Pinpoint the cell where the given text exists, returning its [X, Y] midpoint coordinate. 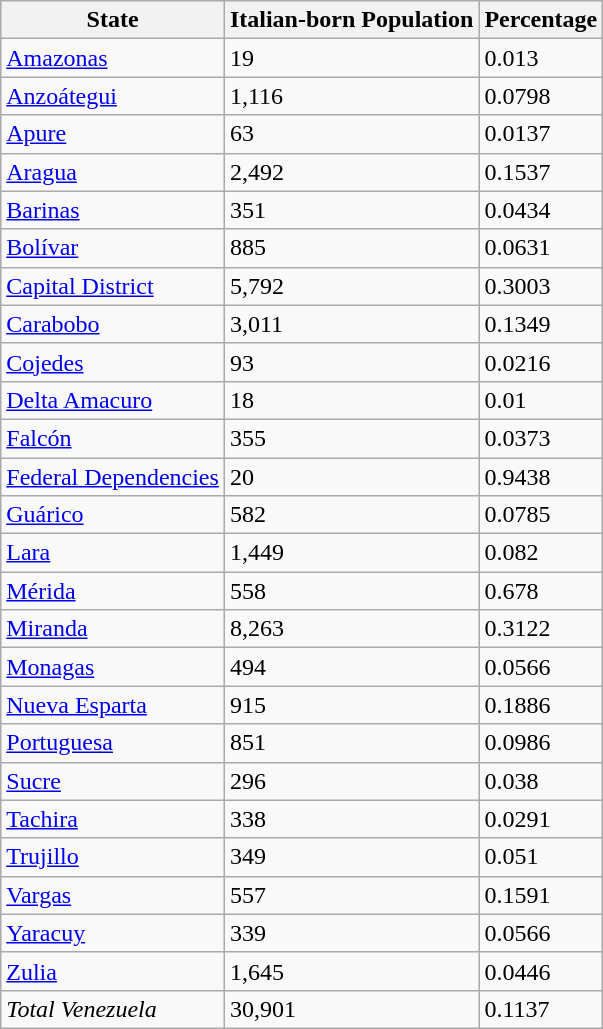
State [113, 20]
3,011 [351, 324]
Nueva Esparta [113, 705]
0.9438 [541, 477]
63 [351, 134]
Monagas [113, 667]
355 [351, 438]
349 [351, 857]
Vargas [113, 895]
Federal Dependencies [113, 477]
0.3122 [541, 629]
Lara [113, 553]
1,449 [351, 553]
0.038 [541, 781]
Barinas [113, 210]
1,116 [351, 96]
851 [351, 743]
Bolívar [113, 248]
0.0137 [541, 134]
20 [351, 477]
338 [351, 819]
Delta Amacuro [113, 400]
0.3003 [541, 286]
Capital District [113, 286]
Anzoátegui [113, 96]
0.01 [541, 400]
1,645 [351, 971]
0.0785 [541, 515]
18 [351, 400]
Total Venezuela [113, 1009]
0.1886 [541, 705]
93 [351, 362]
0.0291 [541, 819]
0.1537 [541, 172]
Apure [113, 134]
0.1349 [541, 324]
0.0434 [541, 210]
351 [351, 210]
Tachira [113, 819]
0.013 [541, 58]
Falcón [113, 438]
0.0986 [541, 743]
19 [351, 58]
Aragua [113, 172]
0.0373 [541, 438]
915 [351, 705]
0.0798 [541, 96]
30,901 [351, 1009]
557 [351, 895]
0.0446 [541, 971]
558 [351, 591]
Portuguesa [113, 743]
0.0631 [541, 248]
0.051 [541, 857]
0.678 [541, 591]
0.1137 [541, 1009]
Amazonas [113, 58]
494 [351, 667]
Miranda [113, 629]
Yaracuy [113, 933]
5,792 [351, 286]
0.1591 [541, 895]
0.082 [541, 553]
Mérida [113, 591]
Cojedes [113, 362]
8,263 [351, 629]
Carabobo [113, 324]
296 [351, 781]
Sucre [113, 781]
Italian-born Population [351, 20]
885 [351, 248]
Guárico [113, 515]
339 [351, 933]
0.0216 [541, 362]
2,492 [351, 172]
582 [351, 515]
Trujillo [113, 857]
Zulia [113, 971]
Percentage [541, 20]
